Provide the [X, Y] coordinate of the cell's center where the given text is located.  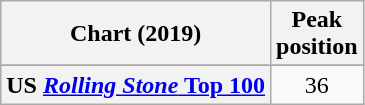
Peakposition [317, 34]
36 [317, 85]
US Rolling Stone Top 100 [136, 85]
Chart (2019) [136, 34]
